Search for the cell housing the specified text and yield its [X, Y] center coordinate. 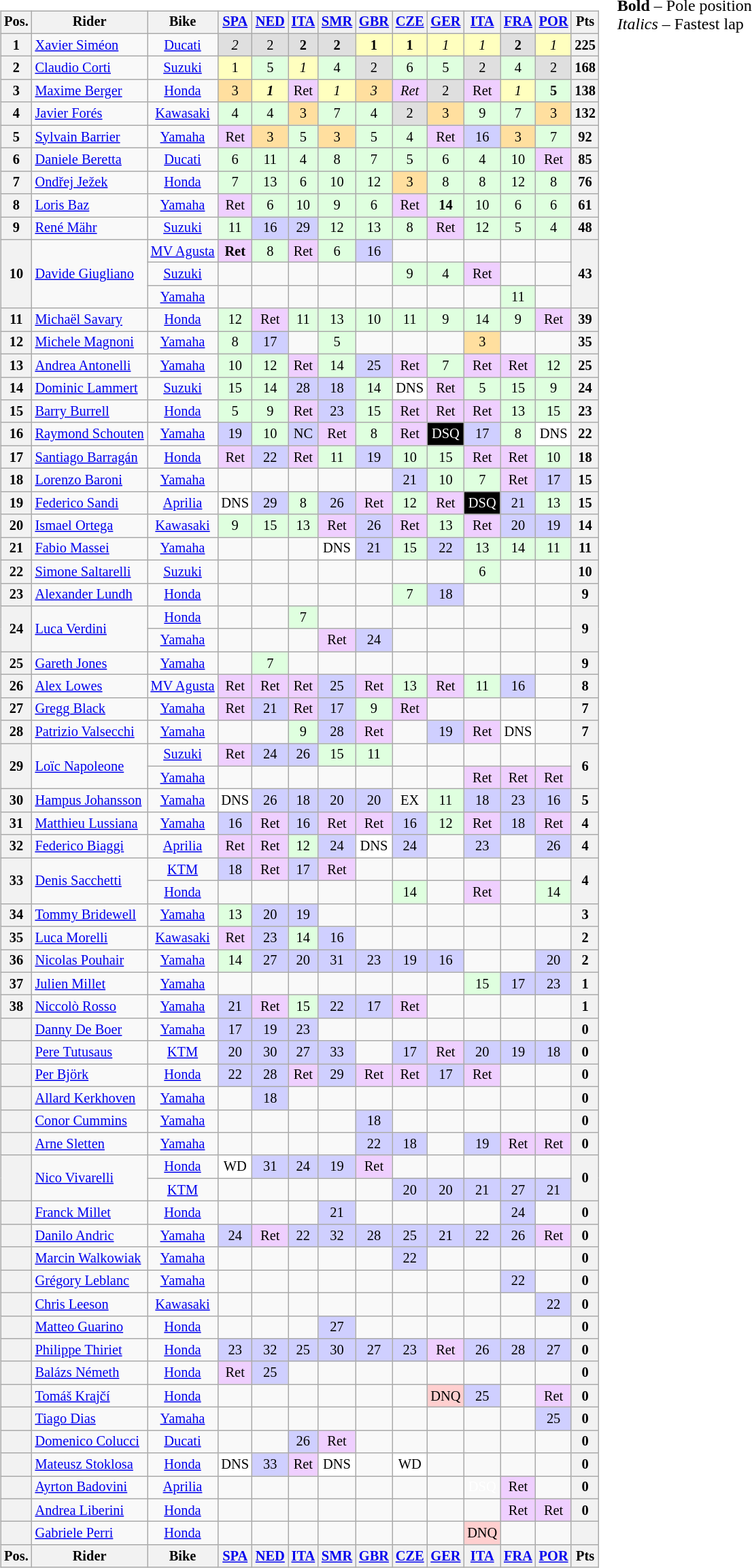
Raymond Schouten [90, 434]
Federico Sandi [90, 503]
Javier Forés [90, 114]
Arne Sletten [90, 1144]
Ayrton Badovini [90, 1488]
NC [303, 434]
Michaël Savary [90, 320]
48 [585, 229]
Nicolas Pouhair [90, 961]
Gabriele Perri [90, 1533]
Ismael Ortega [90, 526]
Balázs Németh [90, 1373]
Santiago Barragán [90, 457]
Tiago Dias [90, 1419]
Julien Millet [90, 984]
Loris Baz [90, 205]
38 [16, 1007]
Denis Sacchetti [90, 880]
Michele Magnoni [90, 343]
43 [585, 273]
Barry Burrell [90, 412]
Gareth Jones [90, 663]
Lorenzo Baroni [90, 480]
Per Björk [90, 1075]
225 [585, 45]
Philippe Thiriet [90, 1350]
85 [585, 160]
37 [16, 984]
Tomáš Krajčí [90, 1396]
39 [585, 320]
Tommy Bridewell [90, 915]
Hampus Johansson [90, 801]
Daniele Beretta [90, 160]
Sylvain Barrier [90, 137]
Dominic Lammert [90, 388]
Domenico Colucci [90, 1441]
132 [585, 114]
Matthieu Lussiana [90, 824]
76 [585, 182]
Federico Biaggi [90, 846]
34 [16, 915]
168 [585, 68]
Gregg Black [90, 709]
Alexander Lundh [90, 595]
Andrea Liberini [90, 1510]
Marcin Walkowiak [90, 1258]
Mateusz Stoklosa [90, 1465]
61 [585, 205]
Davide Giugliano [90, 273]
René Mähr [90, 229]
Maxime Berger [90, 91]
Alex Lowes [90, 686]
36 [16, 961]
Pere Tutusaus [90, 1052]
Andrea Antonelli [90, 365]
92 [585, 137]
Patrizio Valsecchi [90, 732]
Nico Vivarelli [90, 1178]
Franck Millet [90, 1213]
Chris Leeson [90, 1304]
Fabio Massei [90, 549]
Luca Verdini [90, 629]
Luca Morelli [90, 938]
Matteo Guarino [90, 1327]
138 [585, 91]
Danny De Boer [90, 1030]
EX [410, 801]
Simone Saltarelli [90, 571]
Conor Cummins [90, 1121]
Grégory Leblanc [90, 1282]
Niccolò Rosso [90, 1007]
Allard Kerkhoven [90, 1098]
Danilo Andric [90, 1235]
Loïc Napoleone [90, 766]
Xavier Siméon [90, 45]
Claudio Corti [90, 68]
Ondřej Ježek [90, 182]
